Output the (x, y) coordinate of the center of the cell containing the given text.  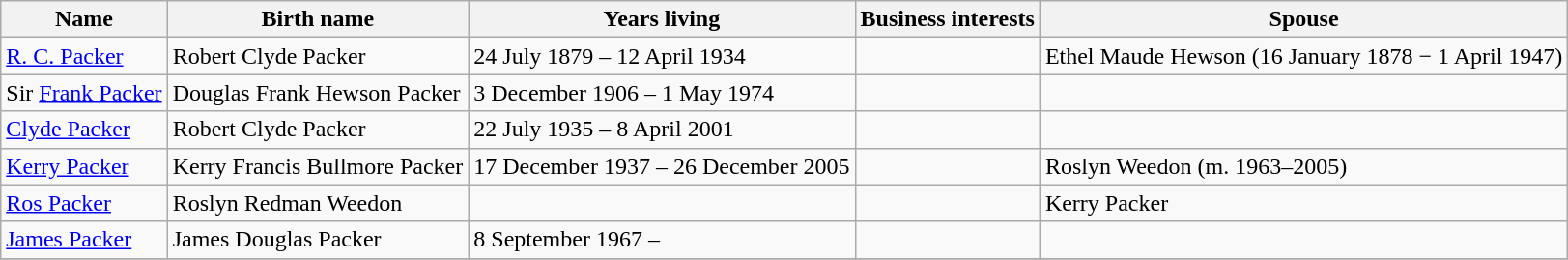
Sir Frank Packer (84, 93)
Business interests (947, 19)
Ros Packer (84, 203)
Roslyn Weedon (m. 1963–2005) (1304, 166)
Clyde Packer (84, 130)
8 September 1967 – (662, 240)
Ethel Maude Hewson (16 January 1878 − 1 April 1947) (1304, 56)
Kerry Francis Bullmore Packer (318, 166)
James Douglas Packer (318, 240)
James Packer (84, 240)
Years living (662, 19)
17 December 1937 – 26 December 2005 (662, 166)
3 December 1906 – 1 May 1974 (662, 93)
Birth name (318, 19)
24 July 1879 – 12 April 1934 (662, 56)
Roslyn Redman Weedon (318, 203)
Spouse (1304, 19)
R. C. Packer (84, 56)
Name (84, 19)
22 July 1935 – 8 April 2001 (662, 130)
Douglas Frank Hewson Packer (318, 93)
